Return the (X, Y) coordinate for the center point of the cell that contains the specified text.  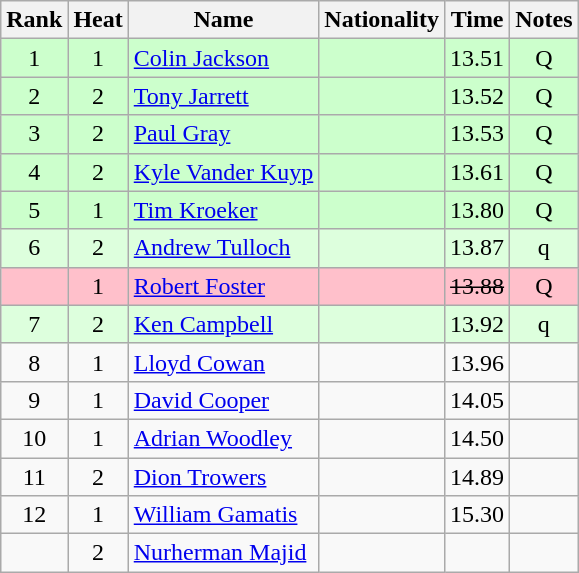
4 (34, 172)
Ken Campbell (224, 324)
7 (34, 324)
David Cooper (224, 400)
Rank (34, 20)
Heat (98, 20)
Adrian Woodley (224, 438)
8 (34, 362)
Dion Trowers (224, 477)
Andrew Tulloch (224, 248)
9 (34, 400)
Colin Jackson (224, 58)
14.05 (478, 400)
13.88 (478, 286)
Name (224, 20)
14.89 (478, 477)
Nationality (382, 20)
13.51 (478, 58)
Paul Gray (224, 134)
12 (34, 515)
Tim Kroeker (224, 210)
William Gamatis (224, 515)
11 (34, 477)
13.52 (478, 96)
Robert Foster (224, 286)
14.50 (478, 438)
13.96 (478, 362)
Tony Jarrett (224, 96)
13.80 (478, 210)
13.61 (478, 172)
13.92 (478, 324)
5 (34, 210)
3 (34, 134)
10 (34, 438)
Nurherman Majid (224, 553)
13.53 (478, 134)
6 (34, 248)
Lloyd Cowan (224, 362)
Kyle Vander Kuyp (224, 172)
13.87 (478, 248)
15.30 (478, 515)
Time (478, 20)
Notes (544, 20)
